Identify which cell holds the provided text, then report its [X, Y] central coordinate. 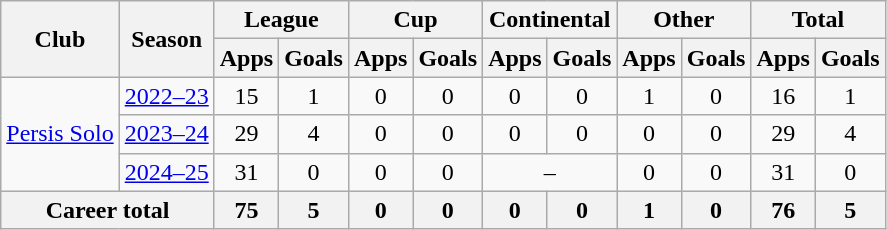
– [550, 172]
Persis Solo [60, 134]
Other [684, 20]
Cup [415, 20]
League [281, 20]
16 [783, 96]
15 [246, 96]
Club [60, 39]
75 [246, 210]
76 [783, 210]
Total [818, 20]
2024–25 [166, 172]
Continental [550, 20]
Career total [108, 210]
Season [166, 39]
2022–23 [166, 96]
2023–24 [166, 134]
